Capture the cell that displays the provided text and extract its [X, Y] central coordinate. 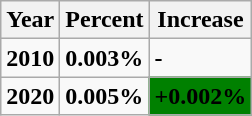
Increase [200, 20]
0.003% [104, 58]
Percent [104, 20]
2020 [30, 96]
Year [30, 20]
- [200, 58]
+0.002% [200, 96]
0.005% [104, 96]
2010 [30, 58]
